Capture the cell that displays the provided text and extract its [X, Y] central coordinate. 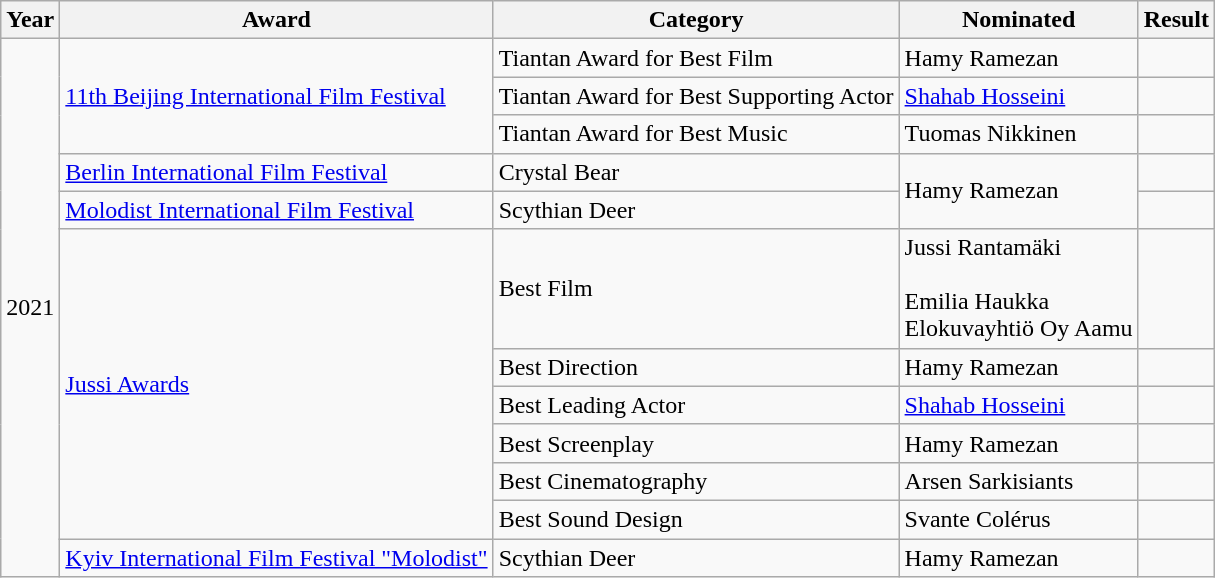
Award [276, 20]
Best Cinematography [696, 481]
Tiantan Award for Best Supporting Actor [696, 96]
Jussi RantamäkiEmilia Haukka Elokuvayhtiö Oy Aamu [1018, 288]
Arsen Sarkisiants [1018, 481]
Nominated [1018, 20]
Molodist International Film Festival [276, 210]
Jussi Awards [276, 384]
Best Sound Design [696, 519]
Tuomas Nikkinen [1018, 134]
Best Film [696, 288]
Svante Colérus [1018, 519]
Crystal Bear [696, 172]
Tiantan Award for Best Film [696, 58]
Year [30, 20]
2021 [30, 308]
Best Leading Actor [696, 405]
Tiantan Award for Best Music [696, 134]
Best Direction [696, 367]
Result [1176, 20]
11th Beijing International Film Festival [276, 96]
Best Screenplay [696, 443]
Kyiv International Film Festival "Molodist" [276, 557]
Category [696, 20]
Berlin International Film Festival [276, 172]
